Pinpoint the cell where the given text exists, returning its [X, Y] midpoint coordinate. 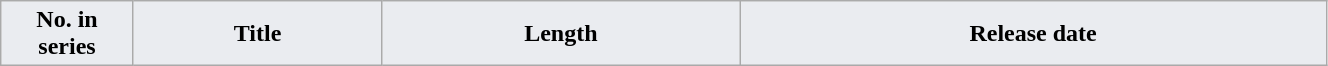
Title [258, 34]
No. in series [68, 34]
Length [561, 34]
Release date [1034, 34]
